Return [X, Y] of the center of cell containing provided text 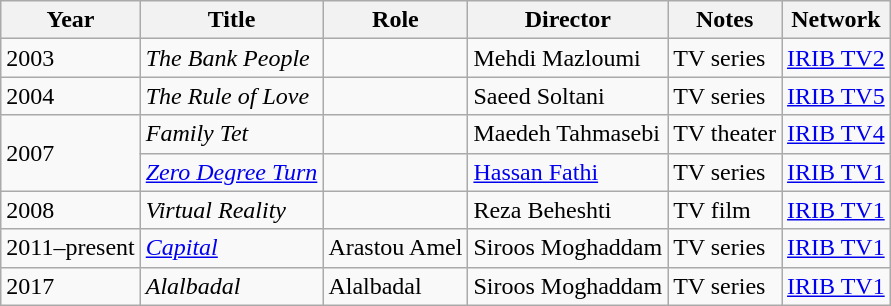
IRIB TV2 [836, 58]
Network [836, 20]
2003 [70, 58]
Hassan Fathi [568, 172]
Director [568, 20]
TV theater [725, 134]
Notes [725, 20]
2011–present [70, 248]
Family Tet [232, 134]
The Bank People [232, 58]
Virtual Reality [232, 210]
Zero Degree Turn [232, 172]
Reza Beheshti [568, 210]
2017 [70, 286]
Saeed Soltani [568, 96]
2004 [70, 96]
Year [70, 20]
Mehdi Mazloumi [568, 58]
The Rule of Love [232, 96]
Arastou Amel [396, 248]
Capital [232, 248]
Maedeh Tahmasebi [568, 134]
TV film [725, 210]
2007 [70, 153]
Role [396, 20]
IRIB TV5 [836, 96]
IRIB TV4 [836, 134]
Title [232, 20]
2008 [70, 210]
